Locate the cell with the specified text and output its (x, y) center coordinate. 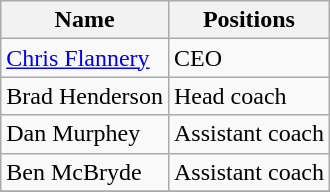
Ben McBryde (85, 172)
Name (85, 20)
CEO (248, 58)
Chris Flannery (85, 58)
Brad Henderson (85, 96)
Positions (248, 20)
Head coach (248, 96)
Dan Murphey (85, 134)
